Search for the cell housing the specified text and yield its (X, Y) center coordinate. 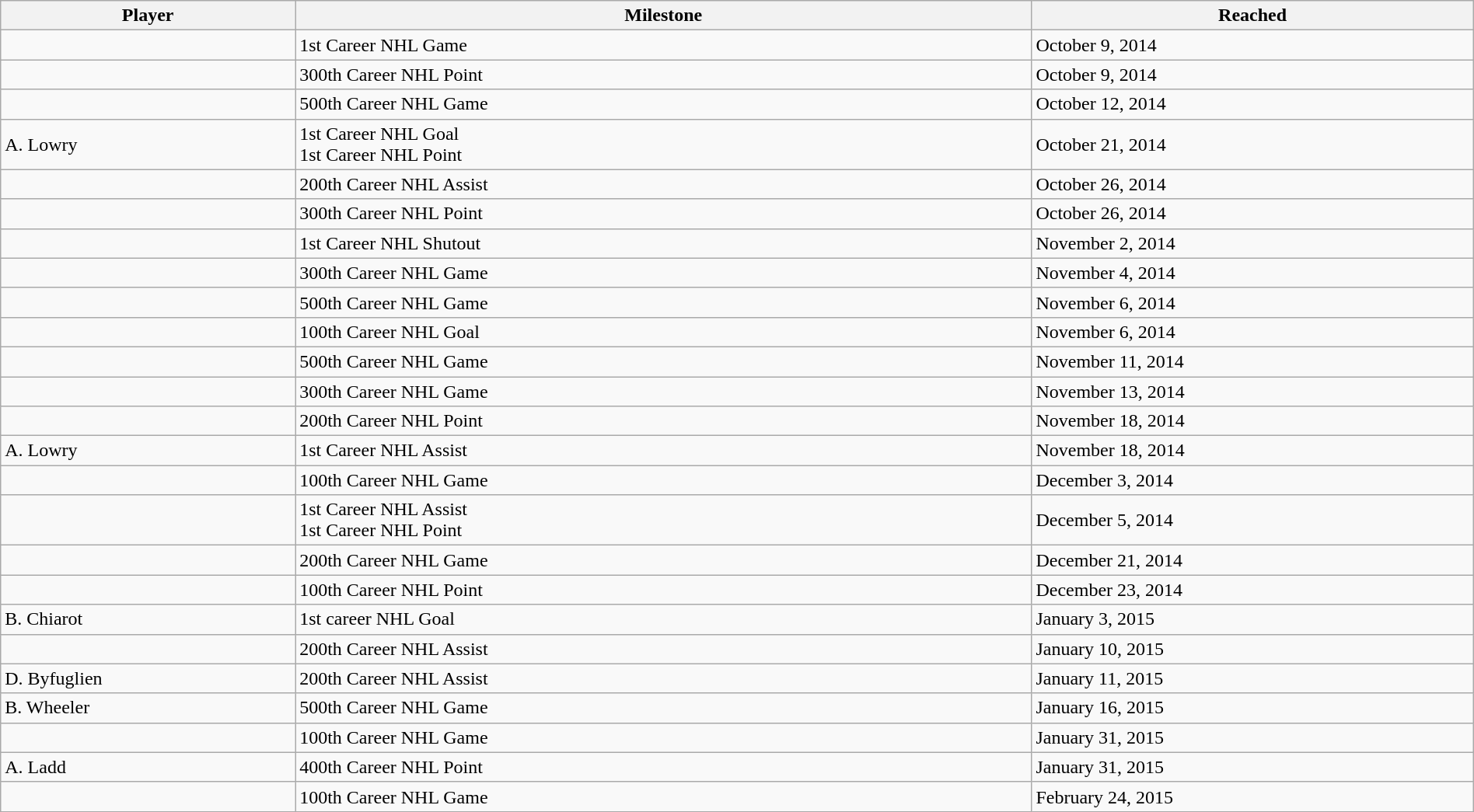
November 11, 2014 (1252, 361)
200th Career NHL Game (664, 560)
B. Chiarot (148, 619)
1st Career NHL Assist1st Career NHL Point (664, 521)
November 13, 2014 (1252, 391)
1st Career NHL Shutout (664, 243)
January 3, 2015 (1252, 619)
December 3, 2014 (1252, 480)
December 21, 2014 (1252, 560)
Milestone (664, 16)
100th Career NHL Point (664, 590)
400th Career NHL Point (664, 767)
December 5, 2014 (1252, 521)
October 21, 2014 (1252, 145)
B. Wheeler (148, 708)
November 4, 2014 (1252, 273)
D. Byfuglien (148, 678)
January 11, 2015 (1252, 678)
January 16, 2015 (1252, 708)
100th Career NHL Goal (664, 332)
Reached (1252, 16)
1st career NHL Goal (664, 619)
1st Career NHL Game (664, 45)
200th Career NHL Point (664, 421)
January 10, 2015 (1252, 649)
1st Career NHL Goal1st Career NHL Point (664, 145)
1st Career NHL Assist (664, 451)
December 23, 2014 (1252, 590)
February 24, 2015 (1252, 796)
November 2, 2014 (1252, 243)
A. Ladd (148, 767)
Player (148, 16)
October 12, 2014 (1252, 104)
